Scan for the cell matching the given text and deliver its (x, y) coordinate at center. 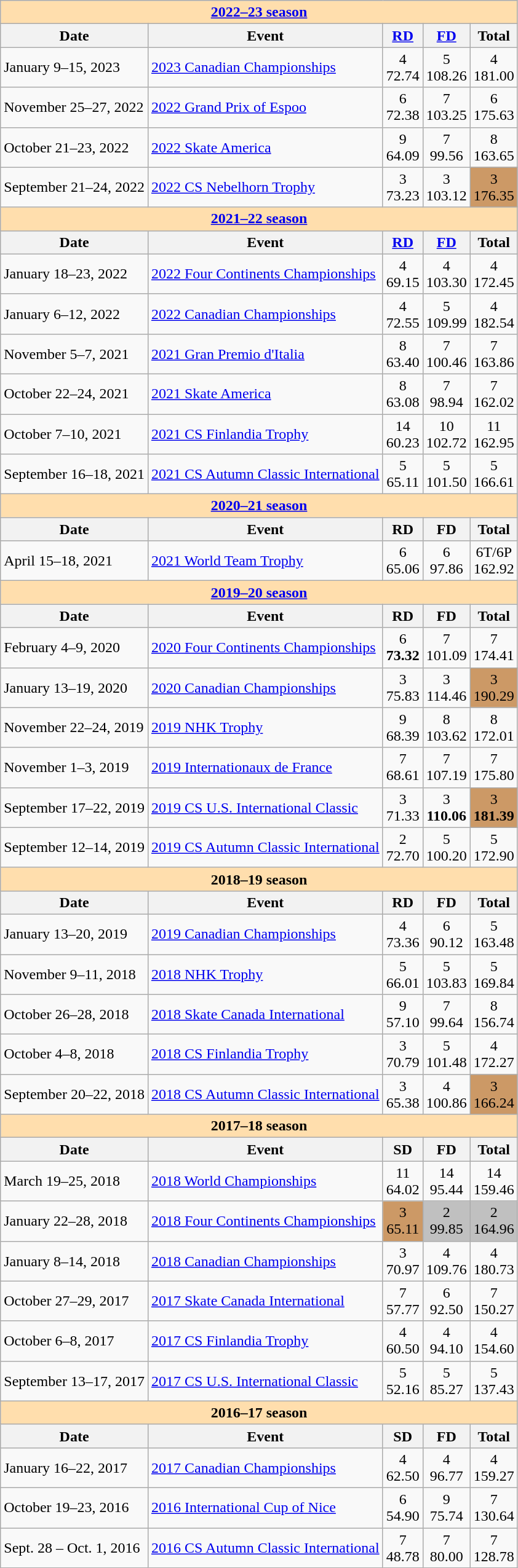
3 166.24 (493, 1094)
September 21–24, 2022 (74, 187)
7 130.64 (493, 1507)
2019 NHK Trophy (265, 728)
October 19–23, 2016 (74, 1507)
7 100.46 (447, 354)
November 1–3, 2019 (74, 767)
2020 Canadian Championships (265, 687)
2022 Grand Prix of Espoo (265, 107)
September 13–17, 2017 (74, 1381)
8 163.65 (493, 148)
2019 Canadian Championships (265, 934)
7 163.86 (493, 354)
2018 World Championships (265, 1181)
14 60.23 (402, 434)
5 66.01 (402, 974)
9 57.10 (402, 1014)
3 190.29 (493, 687)
2022 Four Continents Championships (265, 274)
5 137.43 (493, 1381)
8 172.01 (493, 728)
4 72.55 (402, 313)
2022 CS Nebelhorn Trophy (265, 187)
January 22–28, 2018 (74, 1221)
14 159.46 (493, 1181)
October 26–28, 2018 (74, 1014)
6 92.50 (447, 1301)
September 17–22, 2019 (74, 808)
6 90.12 (447, 934)
4 94.10 (447, 1341)
October 7–10, 2021 (74, 434)
3 114.46 (447, 687)
5 108.26 (447, 68)
2017 CS U.S. International Classic (265, 1381)
7 162.02 (493, 393)
3 75.83 (402, 687)
5 100.20 (447, 847)
7 68.61 (402, 767)
4 109.76 (447, 1261)
2 99.85 (447, 1221)
8 103.62 (447, 728)
September 16–18, 2021 (74, 475)
5 172.90 (493, 847)
2017 Canadian Championships (265, 1468)
January 13–19, 2020 (74, 687)
9 68.39 (402, 728)
3 70.79 (402, 1055)
5 101.48 (447, 1055)
2019 Internationaux de France (265, 767)
4 172.45 (493, 274)
2022 Skate America (265, 148)
2016–17 season (260, 1412)
3 71.33 (402, 808)
14 95.44 (447, 1181)
January 13–20, 2019 (74, 934)
5 169.84 (493, 974)
5 163.48 (493, 934)
2021 Skate America (265, 393)
2016 International Cup of Nice (265, 1507)
2 72.70 (402, 847)
7 98.94 (447, 393)
2020 Four Continents Championships (265, 648)
9 75.74 (447, 1507)
November 5–7, 2021 (74, 354)
January 18–23, 2022 (74, 274)
4 73.36 (402, 934)
8 63.40 (402, 354)
11 64.02 (402, 1181)
2017 CS Finlandia Trophy (265, 1341)
7 107.19 (447, 767)
5 101.50 (447, 475)
4 159.27 (493, 1468)
October 22–24, 2021 (74, 393)
11 162.95 (493, 434)
September 12–14, 2019 (74, 847)
October 4–8, 2018 (74, 1055)
November 22–24, 2019 (74, 728)
3 73.23 (402, 187)
4 172.27 (493, 1055)
7 101.09 (447, 648)
March 19–25, 2018 (74, 1181)
April 15–18, 2021 (74, 561)
7 174.41 (493, 648)
3 176.35 (493, 187)
4 96.77 (447, 1468)
2018–19 season (260, 879)
5 166.61 (493, 475)
6 65.06 (402, 561)
6 54.90 (402, 1507)
2018 Four Continents Championships (265, 1221)
4 62.50 (402, 1468)
February 4–9, 2020 (74, 648)
7 103.25 (447, 107)
4 181.00 (493, 68)
2021 CS Finlandia Trophy (265, 434)
2021 Gran Premio d'Italia (265, 354)
January 6–12, 2022 (74, 313)
2016 CS Autumn Classic International (265, 1548)
2018 Skate Canada International (265, 1014)
2021 World Team Trophy (265, 561)
Sept. 28 – Oct. 1, 2016 (74, 1548)
4 60.50 (402, 1341)
3 65.38 (402, 1094)
4 100.86 (447, 1094)
January 8–14, 2018 (74, 1261)
2017–18 season (260, 1126)
7 99.56 (447, 148)
3 65.11 (402, 1221)
2020–21 season (260, 506)
4 103.30 (447, 274)
October 27–29, 2017 (74, 1301)
2022 Canadian Championships (265, 313)
7 57.77 (402, 1301)
October 21–23, 2022 (74, 148)
6 175.63 (493, 107)
9 64.09 (402, 148)
5 109.99 (447, 313)
4 72.74 (402, 68)
2022–23 season (260, 12)
5 103.83 (447, 974)
10 102.72 (447, 434)
3 103.12 (447, 187)
2018 CS Autumn Classic International (265, 1094)
7 99.64 (447, 1014)
November 25–27, 2022 (74, 107)
7 80.00 (447, 1548)
2 164.96 (493, 1221)
2018 Canadian Championships (265, 1261)
January 16–22, 2017 (74, 1468)
5 52.16 (402, 1381)
2019 CS U.S. International Classic (265, 808)
7 175.80 (493, 767)
6T/6P 162.92 (493, 561)
3 110.06 (447, 808)
5 65.11 (402, 475)
7 48.78 (402, 1548)
6 72.38 (402, 107)
2021–22 season (260, 219)
5 85.27 (447, 1381)
3 70.97 (402, 1261)
2017 Skate Canada International (265, 1301)
6 73.32 (402, 648)
September 20–22, 2018 (74, 1094)
2023 Canadian Championships (265, 68)
3 181.39 (493, 808)
4 180.73 (493, 1261)
6 97.86 (447, 561)
8 156.74 (493, 1014)
4 154.60 (493, 1341)
4 69.15 (402, 274)
2019–20 season (260, 593)
November 9–11, 2018 (74, 974)
7 150.27 (493, 1301)
2018 NHK Trophy (265, 974)
October 6–8, 2017 (74, 1341)
2021 CS Autumn Classic International (265, 475)
2019 CS Autumn Classic International (265, 847)
January 9–15, 2023 (74, 68)
4 182.54 (493, 313)
7 128.78 (493, 1548)
8 63.08 (402, 393)
2018 CS Finlandia Trophy (265, 1055)
